Return the [X, Y] coordinate for the center point of the cell that contains the specified text.  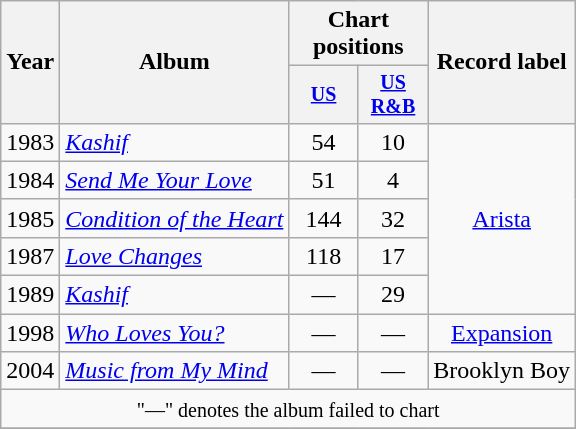
32 [392, 218]
1987 [30, 256]
17 [392, 256]
144 [324, 218]
51 [324, 180]
1985 [30, 218]
Year [30, 62]
10 [392, 142]
"—" denotes the album failed to chart [288, 409]
118 [324, 256]
1984 [30, 180]
Send Me Your Love [174, 180]
29 [392, 295]
4 [392, 180]
Chart positions [358, 34]
Love Changes [174, 256]
Record label [502, 62]
Condition of the Heart [174, 218]
1989 [30, 295]
Album [174, 62]
USR&B [392, 94]
2004 [30, 371]
1998 [30, 333]
Who Loves You? [174, 333]
Music from My Mind [174, 371]
Arista [502, 218]
US [324, 94]
Brooklyn Boy [502, 371]
Expansion [502, 333]
54 [324, 142]
1983 [30, 142]
